Return the (x, y) coordinate for the center point of the cell that contains the specified text.  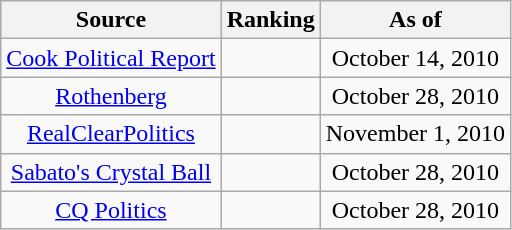
Ranking (270, 20)
Cook Political Report (111, 58)
Source (111, 20)
RealClearPolitics (111, 134)
CQ Politics (111, 210)
November 1, 2010 (415, 134)
October 14, 2010 (415, 58)
Sabato's Crystal Ball (111, 172)
Rothenberg (111, 96)
As of (415, 20)
